Return [x, y] of the center of cell containing provided text 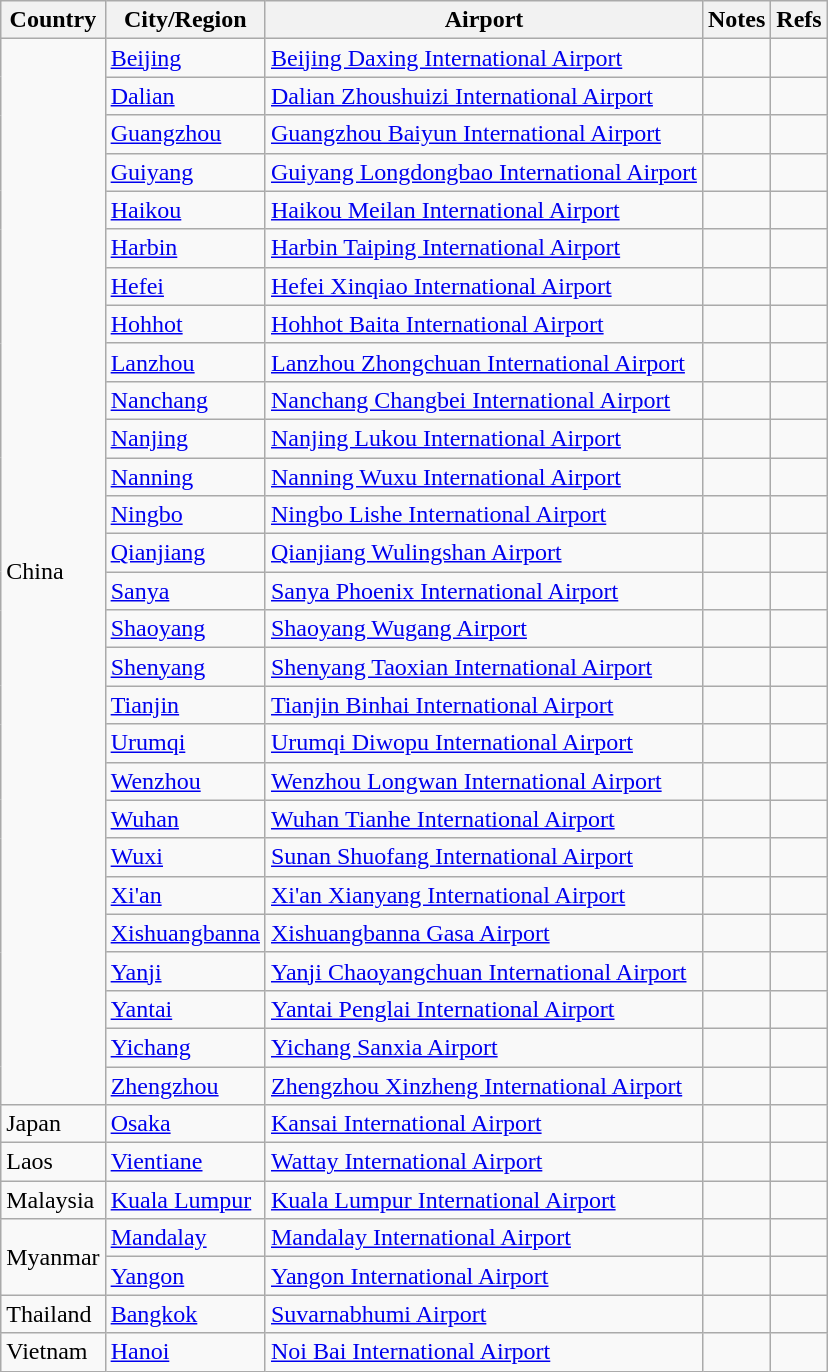
Haikou [185, 210]
Vientiane [185, 1162]
Mandalay [185, 1238]
Beijing [185, 58]
Yichang [185, 1047]
Sunan Shuofang International Airport [484, 857]
Kansai International Airport [484, 1124]
Notes [736, 20]
Hanoi [185, 1352]
Shenyang [185, 667]
Nanjing [185, 438]
Hohhot [185, 324]
Guiyang Longdongbao International Airport [484, 172]
Tianjin [185, 705]
Harbin Taiping International Airport [484, 248]
Yanji Chaoyangchuan International Airport [484, 971]
Xishuangbanna Gasa Airport [484, 933]
Wenzhou [185, 781]
Bangkok [185, 1314]
Shaoyang [185, 629]
Xi'an [185, 895]
City/Region [185, 20]
Beijing Daxing International Airport [484, 58]
Yangon International Airport [484, 1276]
Hefei [185, 286]
Yantai [185, 1009]
Hohhot Baita International Airport [484, 324]
Xishuangbanna [185, 933]
Thailand [53, 1314]
Malaysia [53, 1200]
Qianjiang Wulingshan Airport [484, 553]
Laos [53, 1162]
Wattay International Airport [484, 1162]
Country [53, 20]
Sanya Phoenix International Airport [484, 591]
Guangzhou Baiyun International Airport [484, 134]
Sanya [185, 591]
Myanmar [53, 1257]
Wuxi [185, 857]
Yanji [185, 971]
Lanzhou [185, 362]
Tianjin Binhai International Airport [484, 705]
Harbin [185, 248]
Zhengzhou Xinzheng International Airport [484, 1085]
Mandalay International Airport [484, 1238]
Ningbo Lishe International Airport [484, 515]
Yangon [185, 1276]
Dalian [185, 96]
Suvarnabhumi Airport [484, 1314]
Shenyang Taoxian International Airport [484, 667]
Yichang Sanxia Airport [484, 1047]
Urumqi [185, 743]
Shaoyang Wugang Airport [484, 629]
Kuala Lumpur International Airport [484, 1200]
Nanjing Lukou International Airport [484, 438]
Ningbo [185, 515]
Noi Bai International Airport [484, 1352]
Nanning [185, 477]
Haikou Meilan International Airport [484, 210]
Xi'an Xianyang International Airport [484, 895]
Urumqi Diwopu International Airport [484, 743]
Vietnam [53, 1352]
Nanning Wuxu International Airport [484, 477]
Wuhan Tianhe International Airport [484, 819]
Airport [484, 20]
Lanzhou Zhongchuan International Airport [484, 362]
Nanchang Changbei International Airport [484, 400]
China [53, 572]
Refs [799, 20]
Wenzhou Longwan International Airport [484, 781]
Qianjiang [185, 553]
Zhengzhou [185, 1085]
Dalian Zhoushuizi International Airport [484, 96]
Hefei Xinqiao International Airport [484, 286]
Yantai Penglai International Airport [484, 1009]
Guiyang [185, 172]
Guangzhou [185, 134]
Osaka [185, 1124]
Kuala Lumpur [185, 1200]
Japan [53, 1124]
Nanchang [185, 400]
Wuhan [185, 819]
